Search for the cell housing the specified text and yield its (X, Y) center coordinate. 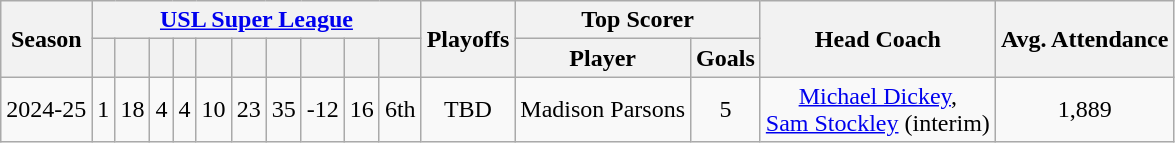
USL Super League (256, 20)
23 (248, 110)
Top Scorer (638, 20)
35 (284, 110)
1 (104, 110)
Michael Dickey, Sam Stockley (interim) (878, 110)
6th (400, 110)
5 (726, 110)
Goals (726, 58)
Player (603, 58)
Season (46, 39)
18 (132, 110)
Playoffs (468, 39)
1,889 (1084, 110)
-12 (322, 110)
10 (214, 110)
2024-25 (46, 110)
TBD (468, 110)
Head Coach (878, 39)
16 (362, 110)
Madison Parsons (603, 110)
Avg. Attendance (1084, 39)
